Identify which cell holds the provided text, then report its (x, y) central coordinate. 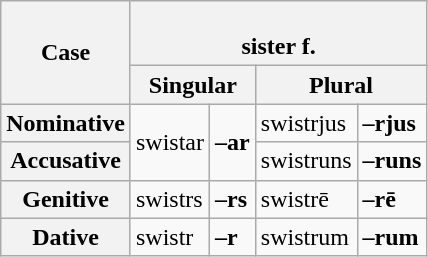
swistrs (170, 199)
Nominative (66, 123)
swistruns (306, 161)
–runs (392, 161)
swistrum (306, 237)
–rum (392, 237)
Singular (192, 85)
swistr (170, 237)
Accusative (66, 161)
–r (233, 237)
–ar (233, 142)
swistrjus (306, 123)
–rs (233, 199)
swistrē (306, 199)
–rjus (392, 123)
–rē (392, 199)
Dative (66, 237)
swistar (170, 142)
sister f. (278, 34)
Case (66, 52)
Genitive (66, 199)
Plural (340, 85)
